Output the [X, Y] coordinate of the center of the cell containing the given text.  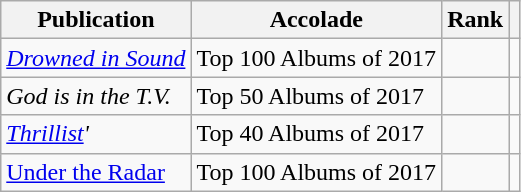
Accolade [316, 20]
Rank [476, 20]
Under the Radar [96, 172]
Publication [96, 20]
Top 50 Albums of 2017 [316, 96]
Top 40 Albums of 2017 [316, 134]
God is in the T.V. [96, 96]
Thrillist' [96, 134]
Drowned in Sound [96, 58]
